Locate the cell with the specified text and output its [X, Y] center coordinate. 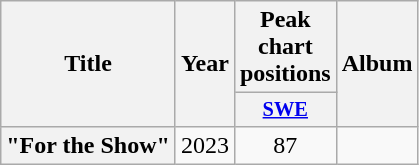
"For the Show" [88, 145]
87 [285, 145]
Album [377, 64]
Peak chart positions [285, 47]
Title [88, 64]
2023 [204, 145]
SWE [285, 110]
Year [204, 64]
